Determine the [x, y] coordinate at the center of the cell enclosing the given text.  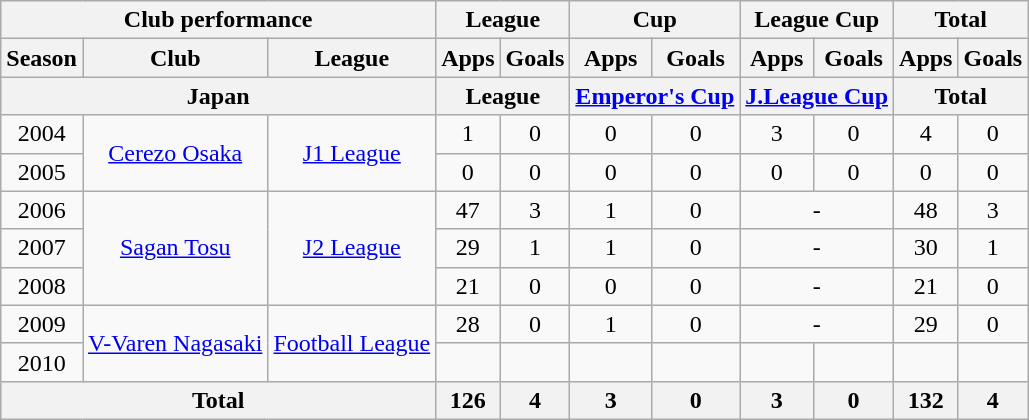
2010 [42, 362]
League Cup [817, 20]
J1 League [352, 153]
48 [926, 210]
2004 [42, 134]
2009 [42, 324]
Sagan Tosu [174, 248]
Emperor's Cup [655, 96]
2007 [42, 248]
47 [468, 210]
132 [926, 400]
2006 [42, 210]
30 [926, 248]
J2 League [352, 248]
Cup [655, 20]
Season [42, 58]
Club [174, 58]
J.League Cup [817, 96]
V-Varen Nagasaki [174, 343]
Cerezo Osaka [174, 153]
126 [468, 400]
Club performance [218, 20]
Football League [352, 343]
2005 [42, 172]
2008 [42, 286]
28 [468, 324]
Japan [218, 96]
